Scan for the cell matching the given text and deliver its (x, y) coordinate at center. 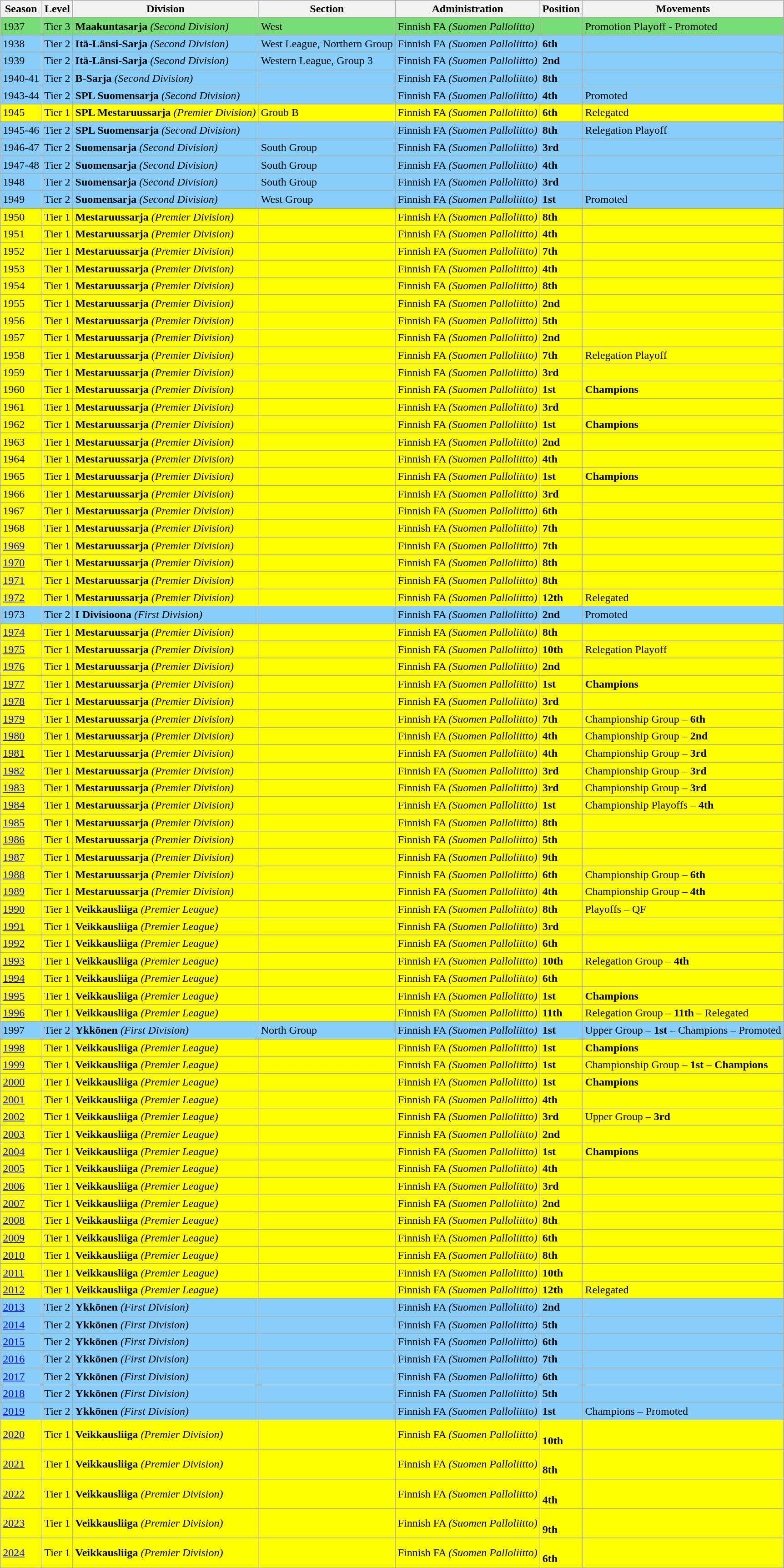
2010 (21, 1255)
SPL Mestaruussarja (Premier Division) (166, 113)
1959 (21, 372)
1979 (21, 719)
1995 (21, 995)
1986 (21, 840)
2021 (21, 1464)
Movements (683, 9)
1973 (21, 615)
2000 (21, 1082)
1974 (21, 632)
2002 (21, 1117)
1975 (21, 649)
1953 (21, 269)
West (327, 26)
1987 (21, 857)
1971 (21, 580)
1989 (21, 892)
2013 (21, 1307)
1961 (21, 407)
1949 (21, 199)
B-Sarja (Second Division) (166, 78)
1988 (21, 874)
2012 (21, 1290)
North Group (327, 1030)
Section (327, 9)
West League, Northern Group (327, 44)
1980 (21, 736)
2011 (21, 1272)
11th (561, 1013)
1951 (21, 234)
1965 (21, 476)
Promotion Playoff - Promoted (683, 26)
Administration (467, 9)
2004 (21, 1151)
2023 (21, 1523)
2022 (21, 1493)
Season (21, 9)
2001 (21, 1100)
1985 (21, 823)
Finnish FA (Suomen Pallolitto) (467, 26)
1948 (21, 182)
1967 (21, 511)
1964 (21, 459)
Western League, Group 3 (327, 61)
1939 (21, 61)
1945-46 (21, 130)
1970 (21, 563)
2005 (21, 1169)
1952 (21, 251)
2019 (21, 1411)
2003 (21, 1134)
1958 (21, 355)
1997 (21, 1030)
Championship Group – 1st – Champions (683, 1065)
1943-44 (21, 95)
Relegation Group – 4th (683, 961)
1937 (21, 26)
1963 (21, 442)
1999 (21, 1065)
West Group (327, 199)
Upper Group – 3rd (683, 1117)
2015 (21, 1342)
2014 (21, 1325)
1956 (21, 321)
1960 (21, 390)
1966 (21, 493)
1996 (21, 1013)
I Divisioona (First Division) (166, 615)
1998 (21, 1047)
2024 (21, 1553)
2009 (21, 1238)
Championship Group – 2nd (683, 736)
Maakuntasarja (Second Division) (166, 26)
1957 (21, 338)
1977 (21, 684)
1990 (21, 909)
Upper Group – 1st – Champions – Promoted (683, 1030)
Relegation Group – 11th – Relegated (683, 1013)
2016 (21, 1359)
Division (166, 9)
1982 (21, 771)
1972 (21, 598)
1978 (21, 701)
Champions – Promoted (683, 1411)
Position (561, 9)
1969 (21, 546)
Groub B (327, 113)
1954 (21, 286)
1938 (21, 44)
Championship Group – 4th (683, 892)
Championship Playoffs – 4th (683, 805)
1955 (21, 303)
1976 (21, 667)
2007 (21, 1203)
1968 (21, 528)
1946-47 (21, 147)
1983 (21, 788)
1950 (21, 217)
Tier 3 (57, 26)
1962 (21, 424)
2020 (21, 1434)
1981 (21, 753)
2008 (21, 1221)
1940-41 (21, 78)
1993 (21, 961)
1947-48 (21, 165)
2017 (21, 1377)
2018 (21, 1394)
Playoffs – QF (683, 909)
1945 (21, 113)
1984 (21, 805)
1991 (21, 926)
Level (57, 9)
2006 (21, 1186)
1992 (21, 944)
1994 (21, 978)
